Pinpoint the cell where the given text exists, returning its [X, Y] midpoint coordinate. 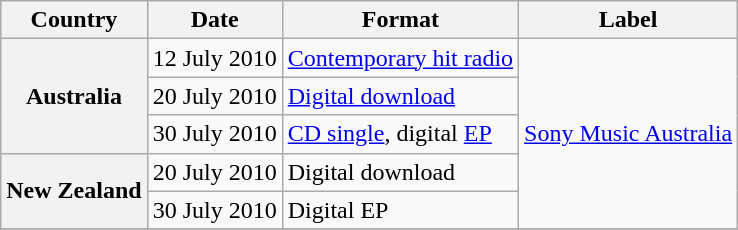
Digital EP [400, 210]
Label [628, 20]
CD single, digital EP [400, 134]
12 July 2010 [214, 58]
Contemporary hit radio [400, 58]
Sony Music Australia [628, 134]
New Zealand [74, 191]
Country [74, 20]
Australia [74, 96]
Date [214, 20]
Format [400, 20]
